Identify which cell holds the provided text, then report its [x, y] central coordinate. 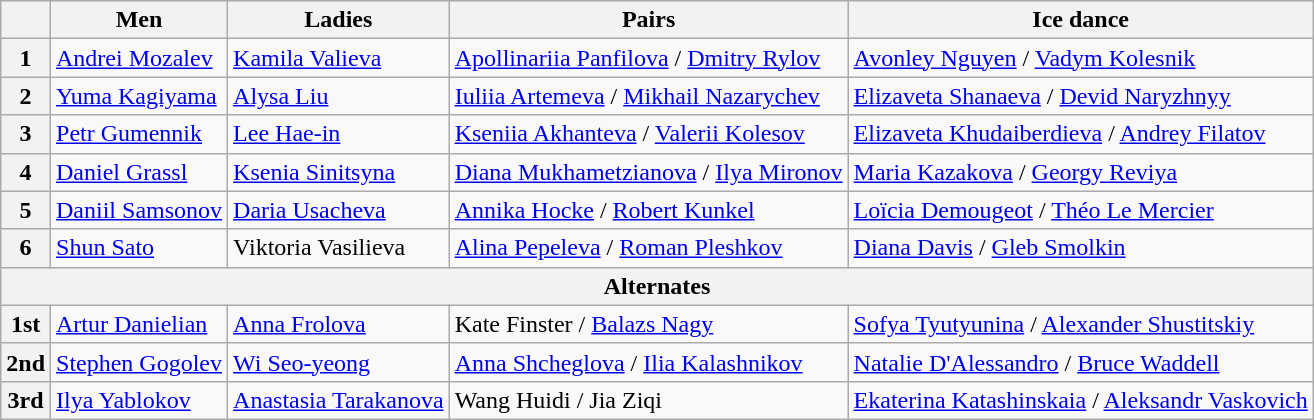
1 [26, 58]
Ksenia Sinitsyna [339, 172]
Andrei Mozalev [140, 58]
Stephen Gogolev [140, 362]
Kate Finster / Balazs Nagy [648, 324]
Diana Davis / Gleb Smolkin [1080, 248]
Ladies [339, 20]
Daria Usacheva [339, 210]
1st [26, 324]
Pairs [648, 20]
Yuma Kagiyama [140, 96]
Maria Kazakova / Georgy Reviya [1080, 172]
Apollinariia Panfilova / Dmitry Rylov [648, 58]
Kseniia Akhanteva / Valerii Kolesov [648, 134]
Lee Hae-in [339, 134]
Anna Frolova [339, 324]
2 [26, 96]
Anastasia Tarakanova [339, 400]
Ice dance [1080, 20]
Shun Sato [140, 248]
Wang Huidi / Jia Ziqi [648, 400]
Elizaveta Khudaiberdieva / Andrey Filatov [1080, 134]
3rd [26, 400]
4 [26, 172]
Loïcia Demougeot / Théo Le Mercier [1080, 210]
Anna Shcheglova / Ilia Kalashnikov [648, 362]
Ekaterina Katashinskaia / Aleksandr Vaskovich [1080, 400]
Artur Danielian [140, 324]
Alternates [657, 286]
6 [26, 248]
5 [26, 210]
Iuliia Artemeva / Mikhail Nazarychev [648, 96]
Alina Pepeleva / Roman Pleshkov [648, 248]
Wi Seo-yeong [339, 362]
Daniil Samsonov [140, 210]
Men [140, 20]
Natalie D'Alessandro / Bruce Waddell [1080, 362]
Ilya Yablokov [140, 400]
3 [26, 134]
Elizaveta Shanaeva / Devid Naryzhnyy [1080, 96]
Annika Hocke / Robert Kunkel [648, 210]
Avonley Nguyen / Vadym Kolesnik [1080, 58]
Diana Mukhametzianova / Ilya Mironov [648, 172]
2nd [26, 362]
Sofya Tyutyunina / Alexander Shustitskiy [1080, 324]
Kamila Valieva [339, 58]
Daniel Grassl [140, 172]
Viktoria Vasilieva [339, 248]
Petr Gumennik [140, 134]
Alysa Liu [339, 96]
